Provide the (x, y) coordinate of the cell's center where the given text is located.  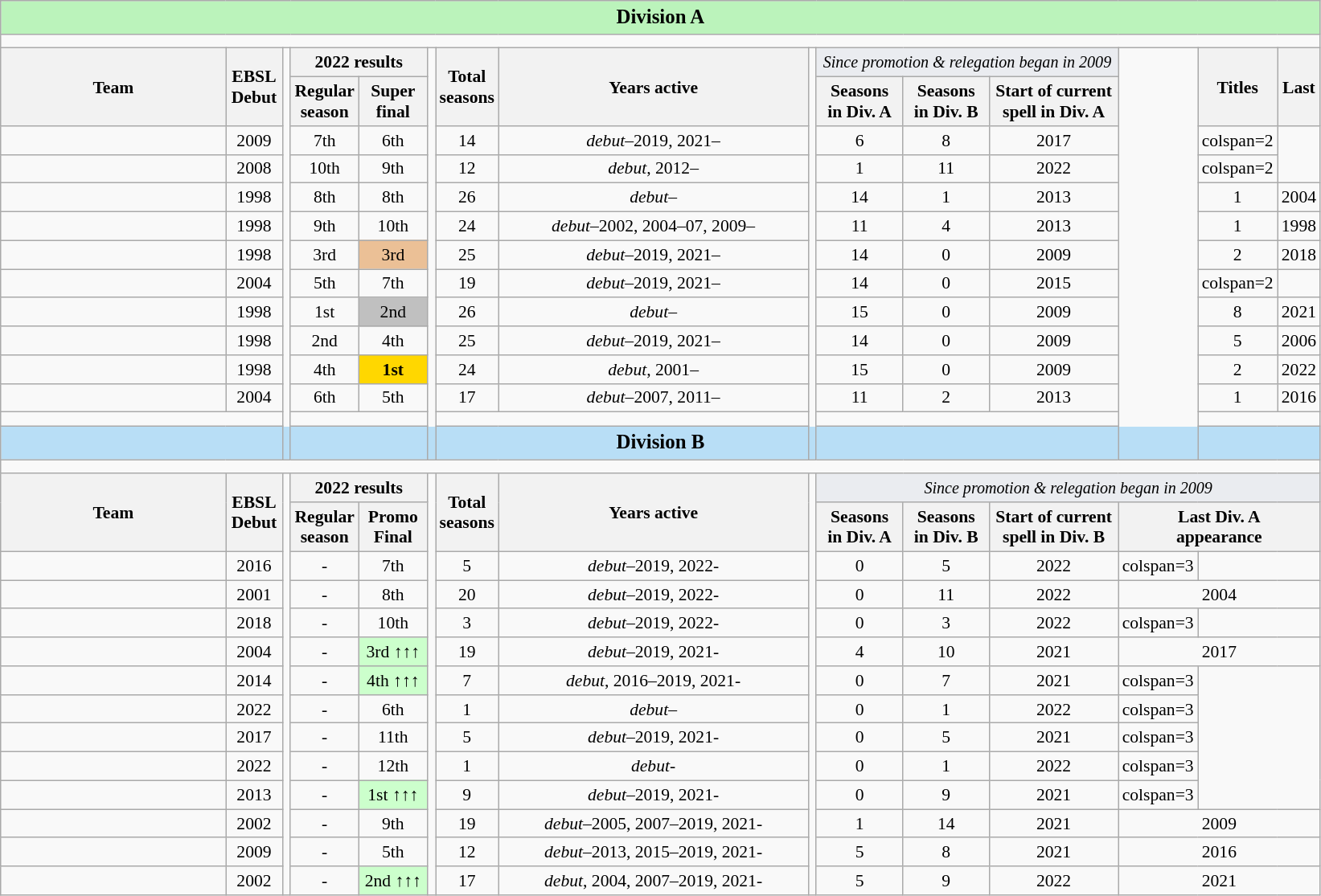
PromoFinal (392, 527)
Start of currentspell in Div. A (1054, 101)
debut- (653, 767)
2008 (254, 170)
Superfinal (392, 101)
debut–2007, 2011– (653, 399)
12th (392, 767)
debut, 2001– (653, 370)
debut, 2012– (653, 170)
4th ↑↑↑ (392, 681)
2015 (1054, 284)
Division B (661, 444)
Division A (661, 18)
2006 (1299, 341)
Last (1299, 87)
Last Div. Aappearance (1219, 527)
debut–2002, 2004–07, 2009– (653, 227)
debut–2005, 2007–2019, 2021- (653, 824)
Titles (1238, 87)
2001 (254, 595)
3rd ↑↑↑ (392, 652)
debut–2013, 2015–2019, 2021- (653, 853)
debut, 2004, 2007–2019, 2021- (653, 881)
11th (392, 738)
20 (468, 595)
6 (859, 141)
1st ↑↑↑ (392, 796)
Start of currentspell in Div. B (1054, 527)
2nd ↑↑↑ (392, 881)
10 (946, 652)
2014 (254, 681)
debut, 2016–2019, 2021- (653, 681)
